Determine the [X, Y] coordinate at the center of the cell enclosing the given text.  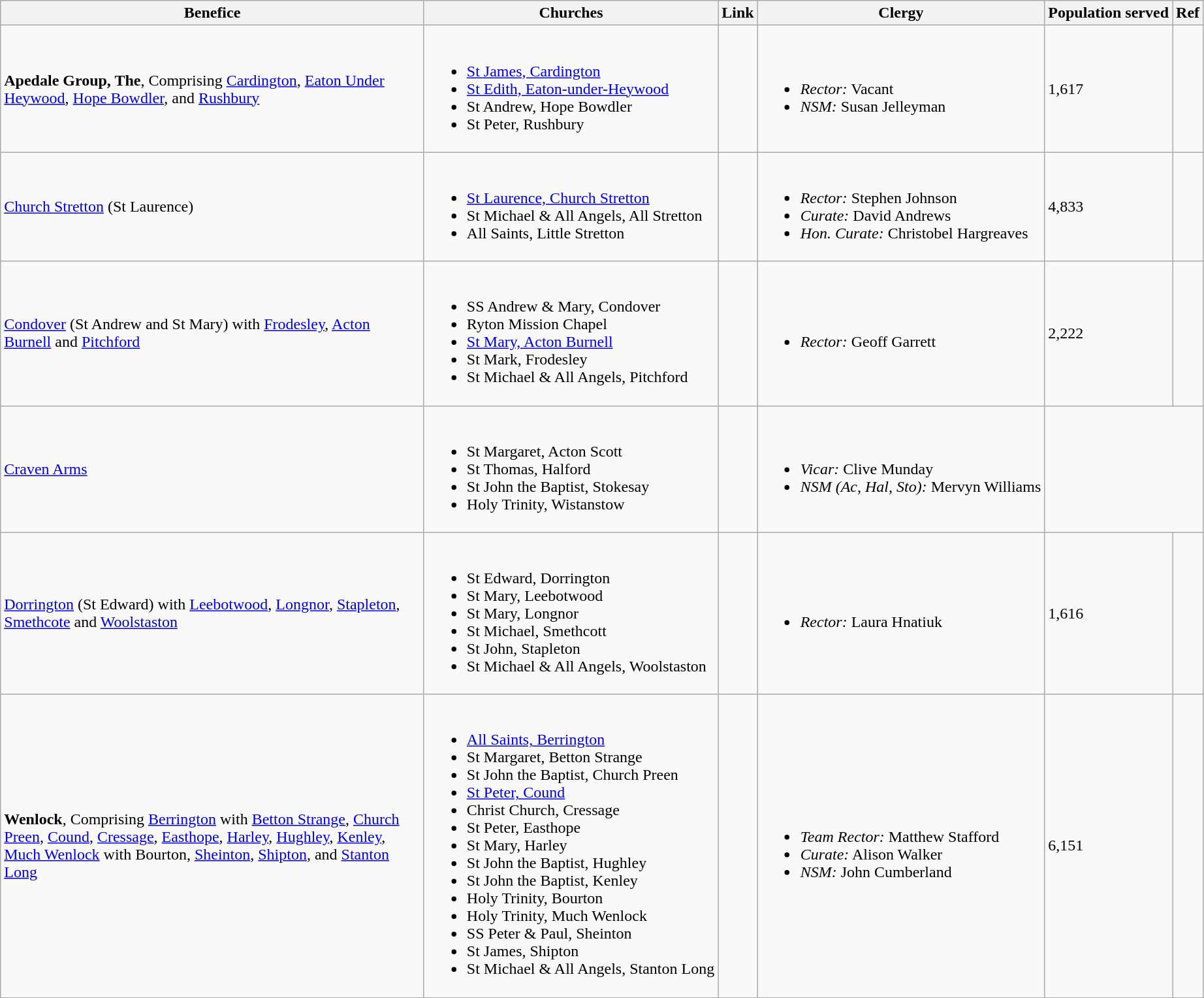
Rector: Stephen JohnsonCurate: David AndrewsHon. Curate: Christobel Hargreaves [901, 206]
Rector: Geoff Garrett [901, 333]
Ref [1188, 13]
Church Stretton (St Laurence) [213, 206]
Craven Arms [213, 469]
Link [738, 13]
St James, CardingtonSt Edith, Eaton-under-HeywoodSt Andrew, Hope BowdlerSt Peter, Rushbury [571, 89]
Dorrington (St Edward) with Leebotwood, Longnor, Stapleton, Smethcote and Woolstaston [213, 613]
Vicar: Clive MundayNSM (Ac, Hal, Sto): Mervyn Williams [901, 469]
SS Andrew & Mary, CondoverRyton Mission ChapelSt Mary, Acton BurnellSt Mark, FrodesleySt Michael & All Angels, Pitchford [571, 333]
4,833 [1109, 206]
6,151 [1109, 846]
2,222 [1109, 333]
Benefice [213, 13]
St Laurence, Church StrettonSt Michael & All Angels, All StrettonAll Saints, Little Stretton [571, 206]
St Edward, DorringtonSt Mary, LeebotwoodSt Mary, LongnorSt Michael, SmethcottSt John, StapletonSt Michael & All Angels, Woolstaston [571, 613]
1,617 [1109, 89]
Population served [1109, 13]
Team Rector: Matthew StaffordCurate: Alison WalkerNSM: John Cumberland [901, 846]
Condover (St Andrew and St Mary) with Frodesley, Acton Burnell and Pitchford [213, 333]
Churches [571, 13]
St Margaret, Acton ScottSt Thomas, HalfordSt John the Baptist, StokesayHoly Trinity, Wistanstow [571, 469]
Rector: VacantNSM: Susan Jelleyman [901, 89]
Clergy [901, 13]
Apedale Group, The, Comprising Cardington, Eaton Under Heywood, Hope Bowdler, and Rushbury [213, 89]
1,616 [1109, 613]
Rector: Laura Hnatiuk [901, 613]
